Return [X, Y] of the center of cell containing provided text 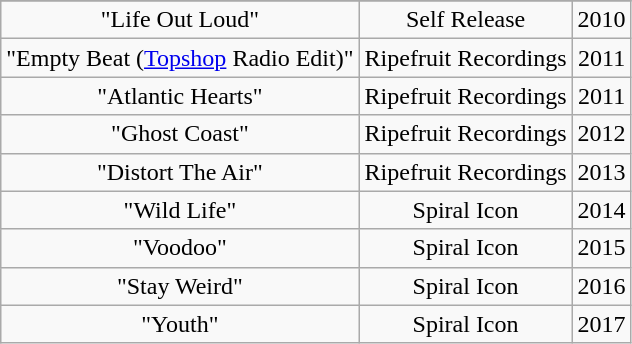
"Wild Life" [180, 210]
2014 [602, 210]
2010 [602, 20]
"Life Out Loud" [180, 20]
2016 [602, 286]
"Ghost Coast" [180, 134]
2012 [602, 134]
"Distort The Air" [180, 172]
2017 [602, 324]
2015 [602, 248]
"Youth" [180, 324]
Self Release [466, 20]
"Voodoo" [180, 248]
"Empty Beat (Topshop Radio Edit)" [180, 58]
2013 [602, 172]
"Atlantic Hearts" [180, 96]
"Stay Weird" [180, 286]
